Provide the (X, Y) coordinate of the cell's center where the given text is located.  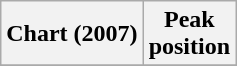
Chart (2007) (72, 34)
Peak position (189, 34)
